Identify which cell holds the provided text, then report its (x, y) central coordinate. 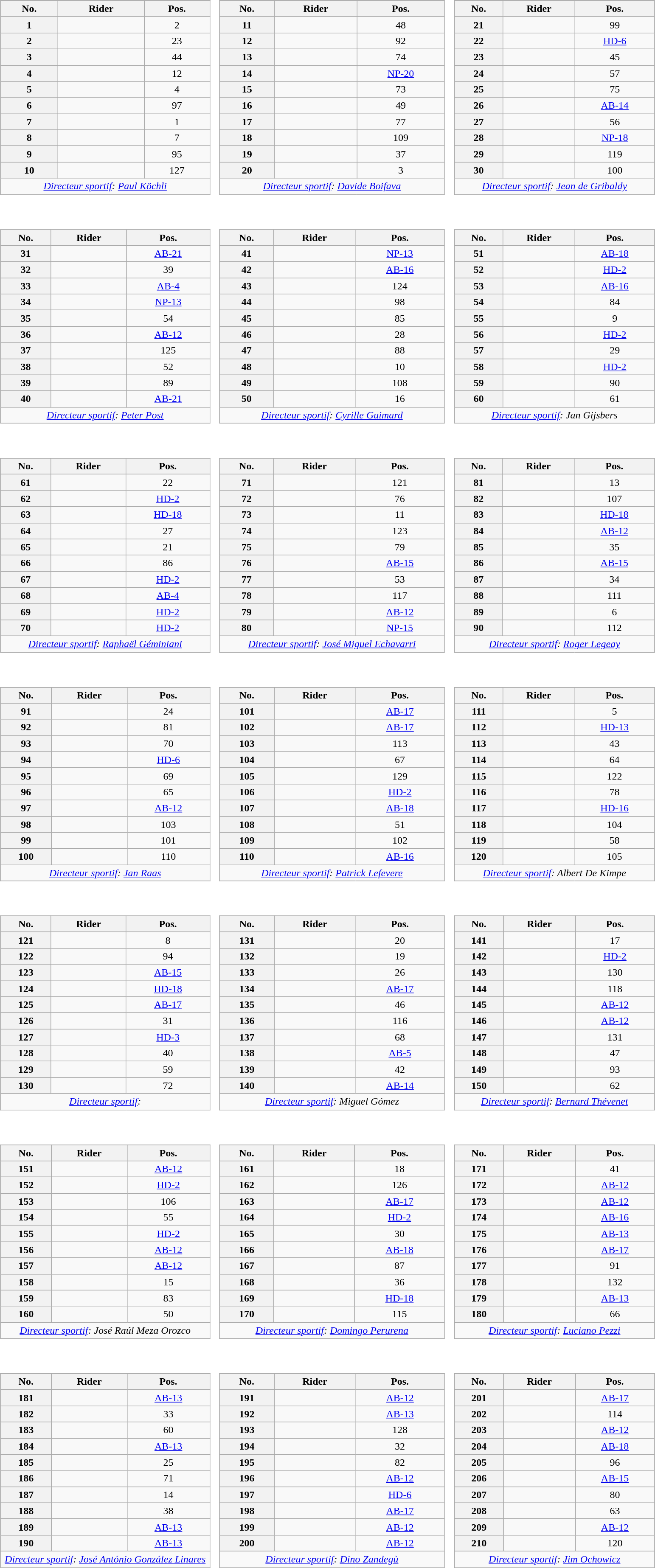
167 (247, 1266)
HD-13 (615, 727)
156 (26, 1250)
181 (26, 1398)
Directeur sportif: Peter Post (105, 415)
160 (26, 1314)
173 (479, 1201)
Directeur sportif: Cyrille Guimard (332, 415)
139 (247, 1069)
NP-20 (401, 73)
Directeur sportif: José Raúl Meza Orozco (105, 1330)
184 (26, 1446)
HD-3 (168, 1037)
210 (479, 1543)
136 (247, 1021)
140 (247, 1086)
171 (479, 1169)
Directeur sportif: José Miguel Echavarri (332, 644)
No. Rider Pos. 131 20 132 19 133 26 134 AB-17 135 46 136 116 137 68 138 AB-5 139 42 140 AB-14 Directeur sportif: Miguel Gómez (335, 1007)
207 (479, 1495)
168 (247, 1282)
Directeur sportif: Luciano Pezzi (554, 1330)
135 (247, 1005)
153 (26, 1201)
Directeur sportif: (105, 1102)
Directeur sportif: Jan Raas (105, 873)
No. Rider Pos. 71 121 72 76 73 11 74 123 75 79 76 AB-15 77 53 78 117 79 AB-12 80 NP-15 Directeur sportif: José Miguel Echavarri (335, 549)
157 (26, 1266)
180 (479, 1314)
183 (26, 1430)
206 (479, 1478)
AB-5 (400, 1053)
182 (26, 1414)
Directeur sportif: José António González Linares (105, 1559)
164 (247, 1217)
134 (247, 988)
Directeur sportif: Jim Ochowicz (554, 1559)
165 (247, 1234)
152 (26, 1185)
Directeur sportif: Patrick Lefevere (332, 873)
175 (479, 1234)
158 (26, 1282)
178 (479, 1282)
195 (247, 1462)
142 (479, 956)
No. Rider Pos. 161 18 162 126 163 AB-17 164 HD-2 165 30 166 AB-18 167 87 168 36 169 HD-18 170 115 Directeur sportif: Domingo Perurena (335, 1236)
161 (247, 1169)
NP-18 (615, 138)
149 (479, 1069)
163 (247, 1201)
202 (479, 1414)
201 (479, 1398)
150 (479, 1086)
Directeur sportif: Bernard Thévenet (554, 1102)
147 (479, 1037)
166 (247, 1250)
177 (479, 1266)
144 (479, 988)
141 (479, 940)
208 (479, 1511)
Directeur sportif: Dino Zandegù (332, 1559)
176 (479, 1250)
151 (26, 1169)
191 (247, 1398)
205 (479, 1462)
203 (479, 1430)
154 (26, 1217)
179 (479, 1298)
145 (479, 1005)
209 (479, 1527)
Directeur sportif: Raphaël Géminiani (105, 644)
197 (247, 1495)
No. Rider Pos. 41 NP-13 42 AB-16 43 124 44 98 45 85 46 28 47 88 48 10 49 108 50 16 Directeur sportif: Cyrille Guimard (335, 320)
NP-15 (400, 628)
172 (479, 1185)
190 (26, 1543)
No. Rider Pos. 101 AB-17 102 AB-17 103 113 104 67 105 129 106 HD-2 107 AB-18 108 51 109 102 110 AB-16 Directeur sportif: Patrick Lefevere (335, 778)
138 (247, 1053)
Directeur sportif: Jan Gijsbers (554, 415)
192 (247, 1414)
169 (247, 1298)
Directeur sportif: Roger Legeay (554, 644)
Directeur sportif: Davide Boifava (332, 186)
Directeur sportif: Domingo Perurena (332, 1330)
170 (247, 1314)
193 (247, 1430)
Directeur sportif: Paul Köchli (105, 186)
155 (26, 1234)
Directeur sportif: Jean de Gribaldy (554, 186)
Directeur sportif: Miguel Gómez (332, 1102)
200 (247, 1543)
185 (26, 1462)
198 (247, 1511)
174 (479, 1217)
162 (247, 1185)
186 (26, 1478)
187 (26, 1495)
Directeur sportif: Albert De Kimpe (554, 873)
188 (26, 1511)
194 (247, 1446)
146 (479, 1021)
HD-16 (615, 808)
148 (479, 1053)
159 (26, 1298)
204 (479, 1446)
143 (479, 972)
199 (247, 1527)
137 (247, 1037)
133 (247, 972)
189 (26, 1527)
196 (247, 1478)
